Determine the [X, Y] coordinate at the center of the cell enclosing the given text.  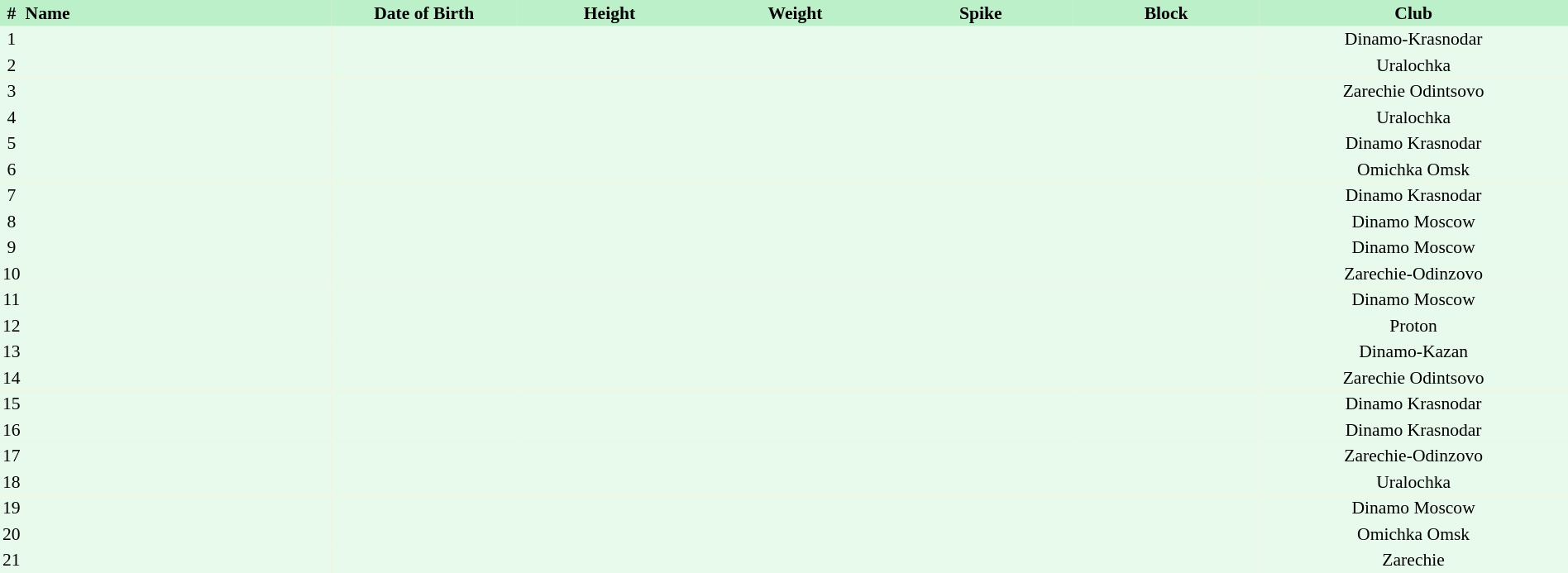
19 [12, 508]
17 [12, 456]
# [12, 13]
2 [12, 65]
3 [12, 91]
12 [12, 326]
Dinamo-Krasnodar [1413, 40]
13 [12, 352]
Height [610, 13]
8 [12, 222]
4 [12, 117]
15 [12, 403]
Name [177, 13]
Proton [1413, 326]
18 [12, 482]
7 [12, 195]
5 [12, 144]
20 [12, 534]
Block [1166, 13]
Spike [981, 13]
Weight [796, 13]
Date of Birth [424, 13]
16 [12, 430]
Dinamo-Kazan [1413, 352]
9 [12, 248]
10 [12, 274]
11 [12, 299]
Club [1413, 13]
14 [12, 378]
6 [12, 170]
1 [12, 40]
